Detect which cell encompasses the target text, then output its [x, y] center coordinate. 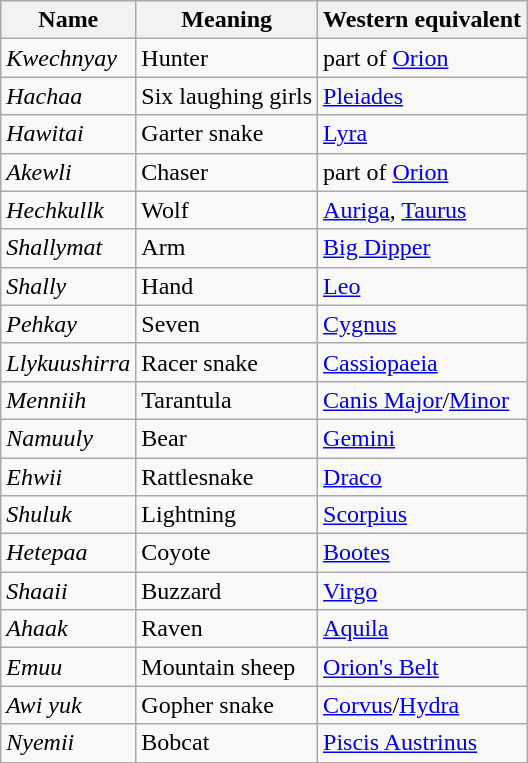
Pehkay [68, 324]
Leo [422, 286]
Tarantula [227, 400]
Llykuushirra [68, 362]
Hunter [227, 58]
Arm [227, 248]
Meaning [227, 20]
Bootes [422, 553]
Cassiopaeia [422, 362]
Shaaii [68, 591]
Seven [227, 324]
Kwechnyay [68, 58]
Shally [68, 286]
Ehwii [68, 477]
Ahaak [68, 629]
Garter snake [227, 134]
Lyra [422, 134]
Hand [227, 286]
Rattlesnake [227, 477]
Chaser [227, 172]
Emuu [68, 667]
Shallymat [68, 248]
Buzzard [227, 591]
Name [68, 20]
Wolf [227, 210]
Scorpius [422, 515]
Mountain sheep [227, 667]
Raven [227, 629]
Cygnus [422, 324]
Draco [422, 477]
Hachaa [68, 96]
Shuluk [68, 515]
Canis Major/Minor [422, 400]
Hawitai [68, 134]
Lightning [227, 515]
Hechkullk [68, 210]
Auriga, Taurus [422, 210]
Hetepaa [68, 553]
Gemini [422, 438]
Orion's Belt [422, 667]
Awi yuk [68, 705]
Nyemii [68, 743]
Bear [227, 438]
Piscis Austrinus [422, 743]
Six laughing girls [227, 96]
Western equivalent [422, 20]
Racer snake [227, 362]
Akewli [68, 172]
Menniih [68, 400]
Virgo [422, 591]
Gopher snake [227, 705]
Bobcat [227, 743]
Big Dipper [422, 248]
Aquila [422, 629]
Pleiades [422, 96]
Corvus/Hydra [422, 705]
Coyote [227, 553]
Namuuly [68, 438]
